Locate the cell with the specified text and output its [X, Y] center coordinate. 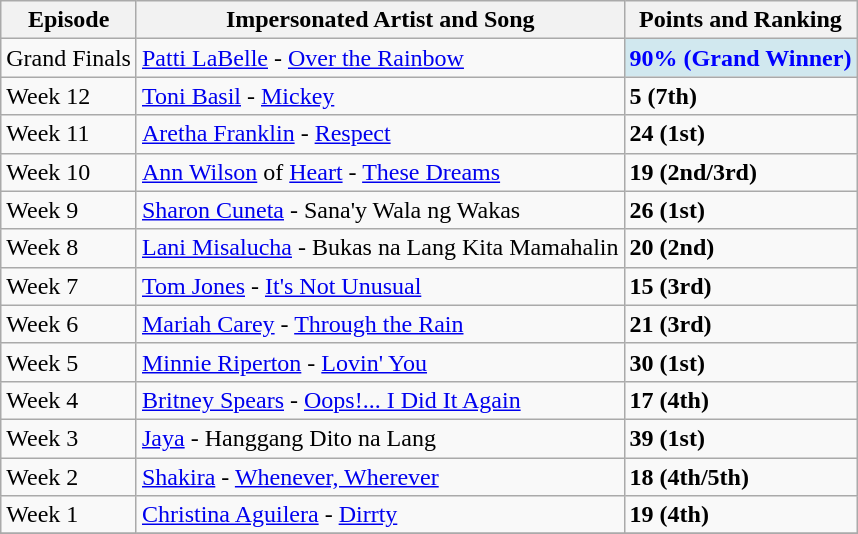
24 (1st) [740, 134]
Toni Basil - Mickey [380, 96]
15 (3rd) [740, 286]
26 (1st) [740, 210]
Lani Misalucha - Bukas na Lang Kita Mamahalin [380, 248]
Sharon Cuneta - Sana'y Wala ng Wakas [380, 210]
19 (4th) [740, 515]
30 (1st) [740, 362]
Mariah Carey - Through the Rain [380, 324]
Week 12 [69, 96]
Week 9 [69, 210]
Impersonated Artist and Song [380, 20]
Shakira - Whenever, Wherever [380, 477]
Week 10 [69, 172]
Ann Wilson of Heart - These Dreams [380, 172]
20 (2nd) [740, 248]
Grand Finals [69, 58]
18 (4th/5th) [740, 477]
Week 8 [69, 248]
Week 11 [69, 134]
90% (Grand Winner) [740, 58]
Week 7 [69, 286]
Week 3 [69, 438]
Patti LaBelle - Over the Rainbow [380, 58]
Week 2 [69, 477]
Britney Spears - Oops!... I Did It Again [380, 400]
21 (3rd) [740, 324]
5 (7th) [740, 96]
39 (1st) [740, 438]
Week 5 [69, 362]
Week 4 [69, 400]
Tom Jones - It's Not Unusual [380, 286]
Aretha Franklin - Respect [380, 134]
Points and Ranking [740, 20]
19 (2nd/3rd) [740, 172]
Week 6 [69, 324]
Christina Aguilera - Dirrty [380, 515]
Jaya - Hanggang Dito na Lang [380, 438]
Minnie Riperton - Lovin' You [380, 362]
Week 1 [69, 515]
Episode [69, 20]
17 (4th) [740, 400]
